Extract the [X, Y] coordinate from the center of the cell holding the provided text.  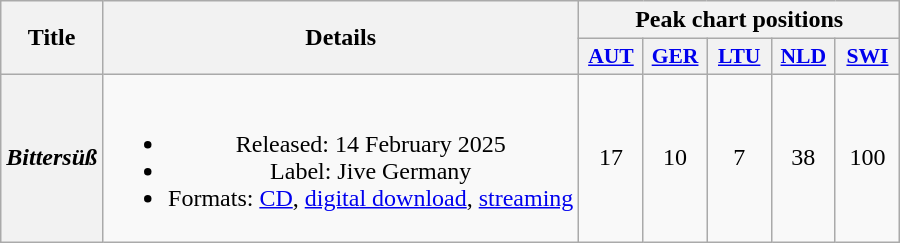
100 [867, 158]
AUT [611, 57]
NLD [803, 57]
Bittersüß [52, 158]
SWI [867, 57]
7 [739, 158]
Details [341, 38]
10 [675, 158]
Released: 14 February 2025Label: Jive GermanyFormats: CD, digital download, streaming [341, 158]
17 [611, 158]
Title [52, 38]
GER [675, 57]
Peak chart positions [740, 20]
38 [803, 158]
LTU [739, 57]
